Find where the given text appears and provide that cell's center as (x, y) coordinate. 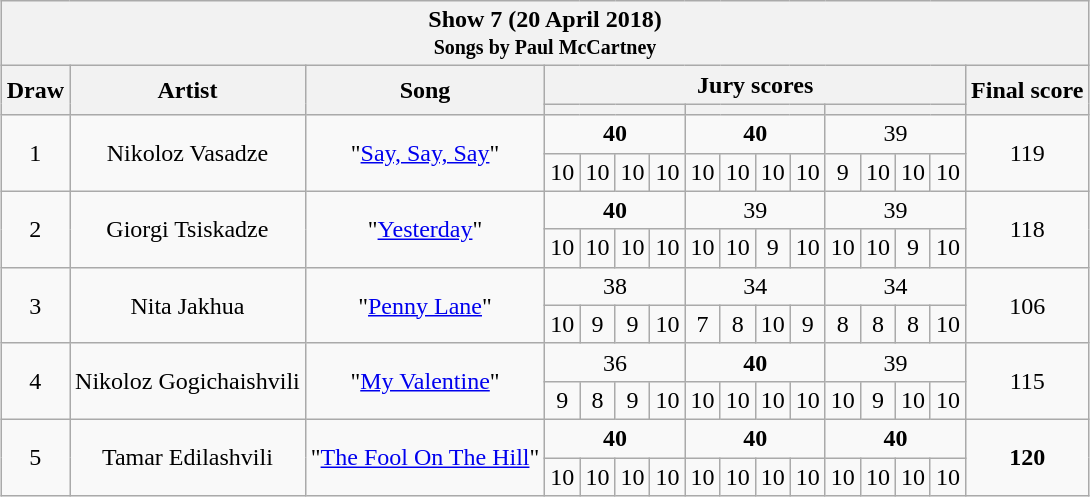
115 (1028, 381)
120 (1028, 457)
5 (35, 457)
Show 7 (20 April 2018)Songs by Paul McCartney (545, 34)
7 (702, 324)
119 (1028, 153)
Draw (35, 90)
38 (615, 286)
118 (1028, 229)
Song (425, 90)
"Penny Lane" (425, 305)
Nikoloz Gogichaishvili (188, 381)
Final score (1028, 90)
Giorgi Tsiskadze (188, 229)
Nikoloz Vasadze (188, 153)
3 (35, 305)
"Yesterday" (425, 229)
4 (35, 381)
1 (35, 153)
"Say, Say, Say" (425, 153)
Nita Jakhua (188, 305)
Tamar Edilashvili (188, 457)
36 (615, 362)
106 (1028, 305)
"The Fool On The Hill" (425, 457)
Jury scores (756, 85)
Artist (188, 90)
"My Valentine" (425, 381)
2 (35, 229)
